Pinpoint the cell where the given text exists, returning its (X, Y) midpoint coordinate. 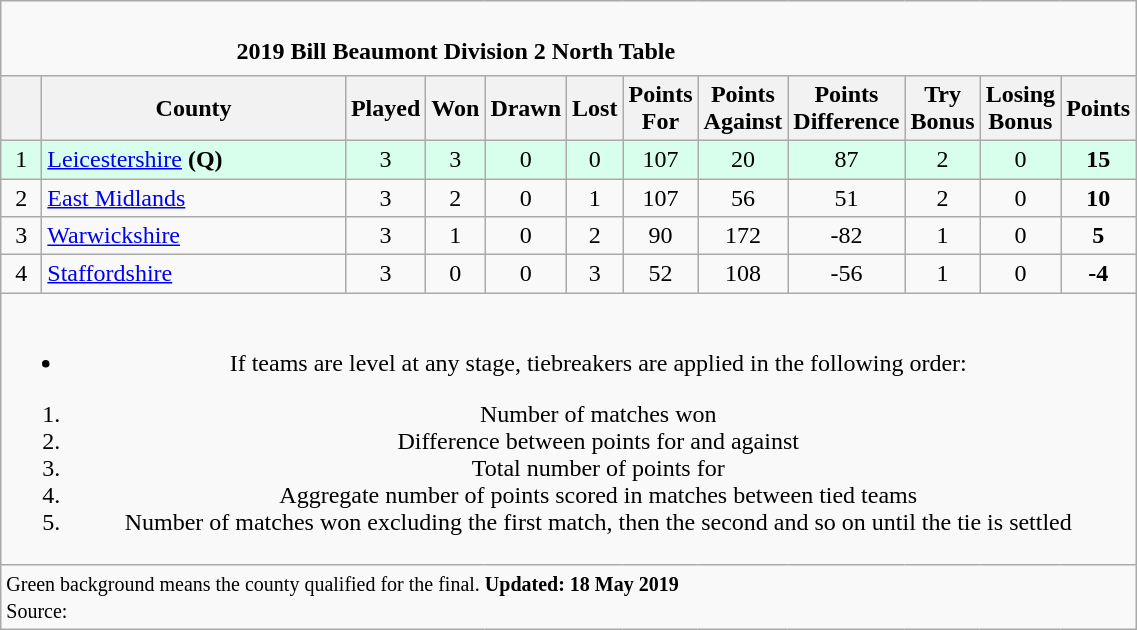
Green background means the county qualified for the final. Updated: 18 May 2019Source: (568, 598)
Won (456, 108)
-56 (846, 274)
East Midlands (194, 197)
Losing Bonus (1020, 108)
Points (1098, 108)
90 (660, 236)
Drawn (526, 108)
5 (1098, 236)
Warwickshire (194, 236)
56 (743, 197)
4 (22, 274)
52 (660, 274)
Leicestershire (Q) (194, 159)
Staffordshire (194, 274)
County (194, 108)
15 (1098, 159)
20 (743, 159)
87 (846, 159)
Points For (660, 108)
172 (743, 236)
51 (846, 197)
Points Against (743, 108)
Played (385, 108)
108 (743, 274)
-82 (846, 236)
10 (1098, 197)
Try Bonus (942, 108)
-4 (1098, 274)
Lost (595, 108)
Points Difference (846, 108)
